Capture the cell that displays the provided text and extract its (X, Y) central coordinate. 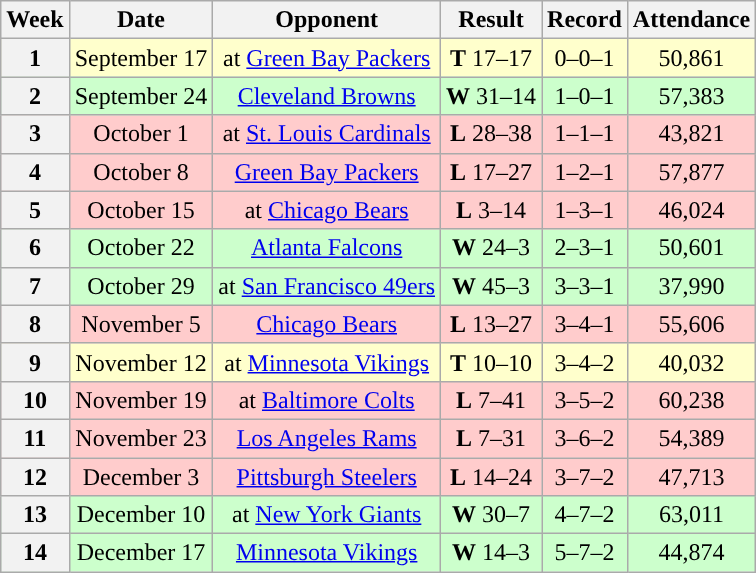
October 8 (141, 172)
12 (35, 477)
3–4–2 (585, 362)
October 29 (141, 286)
W 45–3 (492, 286)
Minnesota Vikings (327, 553)
50,601 (691, 248)
4 (35, 172)
Green Bay Packers (327, 172)
at Chicago Bears (327, 210)
47,713 (691, 477)
5–7–2 (585, 553)
63,011 (691, 515)
1 (35, 58)
Los Angeles Rams (327, 438)
T 17–17 (492, 58)
50,861 (691, 58)
L 7–41 (492, 400)
L 7–31 (492, 438)
L 17–27 (492, 172)
L 14–24 (492, 477)
3–3–1 (585, 286)
1–1–1 (585, 134)
October 1 (141, 134)
Chicago Bears (327, 324)
43,821 (691, 134)
3 (35, 134)
3–4–1 (585, 324)
1–0–1 (585, 96)
3–5–2 (585, 400)
December 17 (141, 553)
2–3–1 (585, 248)
at New York Giants (327, 515)
at Minnesota Vikings (327, 362)
November 23 (141, 438)
at Baltimore Colts (327, 400)
7 (35, 286)
46,024 (691, 210)
40,032 (691, 362)
L 28–38 (492, 134)
Date (141, 20)
W 14–3 (492, 553)
1–3–1 (585, 210)
November 19 (141, 400)
Atlanta Falcons (327, 248)
October 15 (141, 210)
October 22 (141, 248)
Week (35, 20)
Opponent (327, 20)
37,990 (691, 286)
December 3 (141, 477)
57,383 (691, 96)
W 31–14 (492, 96)
September 24 (141, 96)
at San Francisco 49ers (327, 286)
T 10–10 (492, 362)
at St. Louis Cardinals (327, 134)
1–2–1 (585, 172)
2 (35, 96)
3–6–2 (585, 438)
55,606 (691, 324)
3–7–2 (585, 477)
November 5 (141, 324)
9 (35, 362)
W 24–3 (492, 248)
44,874 (691, 553)
Cleveland Browns (327, 96)
13 (35, 515)
L 3–14 (492, 210)
September 17 (141, 58)
4–7–2 (585, 515)
November 12 (141, 362)
Pittsburgh Steelers (327, 477)
Result (492, 20)
0–0–1 (585, 58)
14 (35, 553)
W 30–7 (492, 515)
at Green Bay Packers (327, 58)
8 (35, 324)
6 (35, 248)
December 10 (141, 515)
10 (35, 400)
5 (35, 210)
L 13–27 (492, 324)
60,238 (691, 400)
57,877 (691, 172)
Attendance (691, 20)
Record (585, 20)
11 (35, 438)
54,389 (691, 438)
